Extract the (x, y) coordinate from the center of the cell holding the provided text.  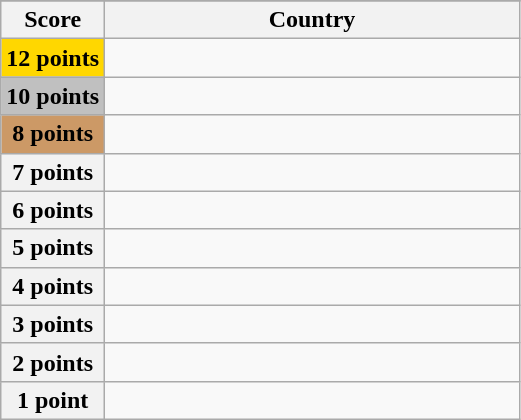
12 points (53, 58)
1 point (53, 400)
Country (312, 20)
Score (53, 20)
10 points (53, 96)
2 points (53, 362)
5 points (53, 248)
3 points (53, 324)
4 points (53, 286)
7 points (53, 172)
6 points (53, 210)
8 points (53, 134)
